For the text-containing cell, return its midpoint in [X, Y] coordinate format. 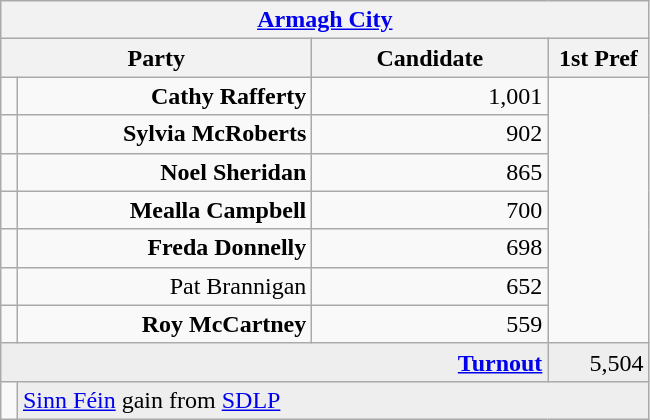
698 [430, 248]
Cathy Rafferty [164, 96]
865 [430, 172]
1st Pref [598, 58]
700 [430, 210]
652 [430, 286]
Sylvia McRoberts [164, 134]
1,001 [430, 96]
Mealla Campbell [164, 210]
Noel Sheridan [164, 172]
5,504 [598, 362]
Freda Donnelly [164, 248]
Roy McCartney [164, 324]
Candidate [430, 58]
Turnout [274, 362]
Party [156, 58]
902 [430, 134]
559 [430, 324]
Sinn Féin gain from SDLP [332, 400]
Armagh City [325, 20]
Pat Brannigan [164, 286]
